Locate the cell with the specified text and output its (X, Y) center coordinate. 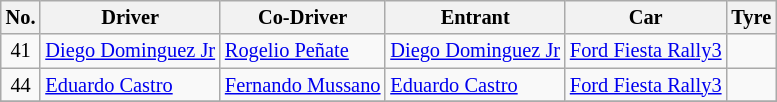
44 (21, 85)
Rogelio Peñate (302, 51)
Entrant (475, 17)
41 (21, 51)
Car (646, 17)
Tyre (751, 17)
Co-Driver (302, 17)
Fernando Mussano (302, 85)
Driver (130, 17)
No. (21, 17)
